Find where the given text appears and provide that cell's center as (x, y) coordinate. 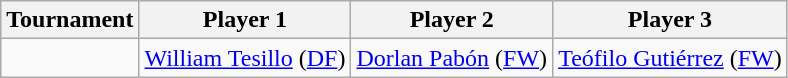
Tournament (70, 20)
Dorlan Pabón (FW) (452, 58)
Player 3 (670, 20)
Player 1 (245, 20)
Player 2 (452, 20)
William Tesillo (DF) (245, 58)
Teófilo Gutiérrez (FW) (670, 58)
